For the text-containing cell, return its midpoint in [x, y] coordinate format. 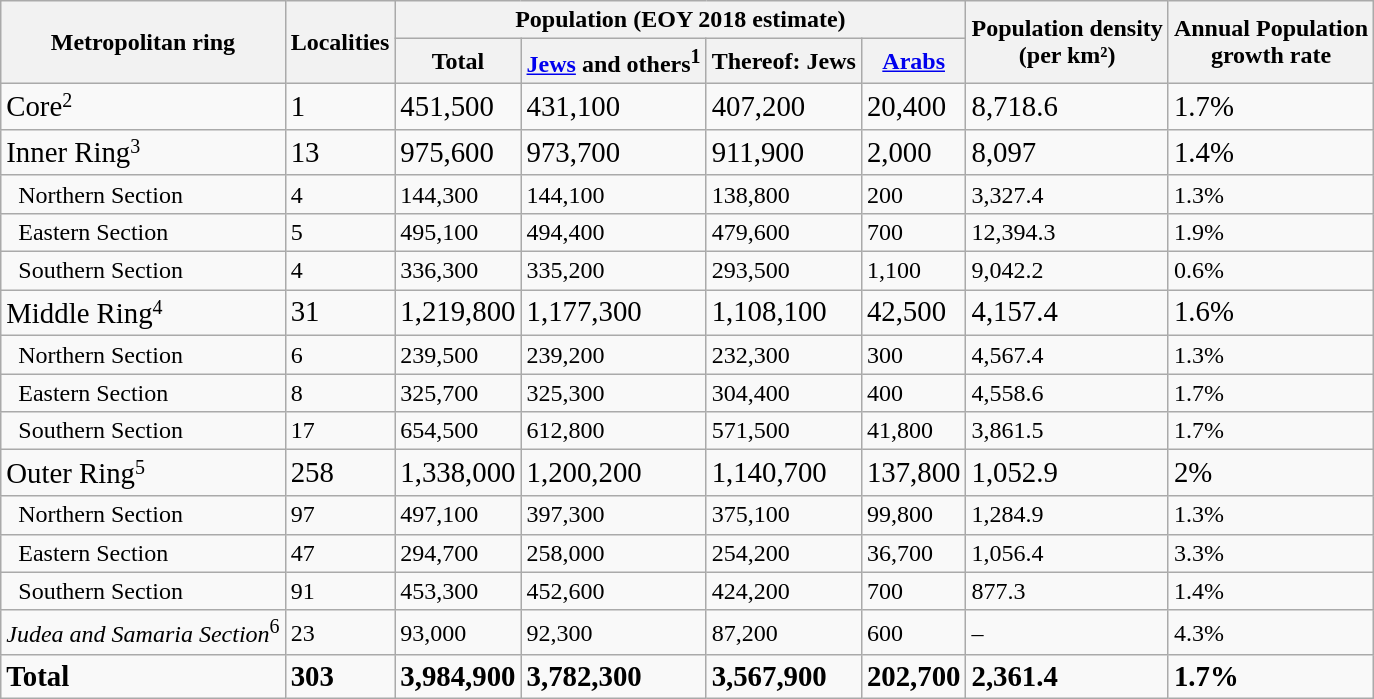
1,140,700 [784, 473]
975,600 [458, 152]
1,100 [914, 271]
1,056.4 [1067, 553]
Jews and others1 [614, 62]
911,900 [784, 152]
Inner Ring3 [143, 152]
293,500 [784, 271]
325,300 [614, 393]
137,800 [914, 473]
3,327.4 [1067, 194]
335,200 [614, 271]
8,097 [1067, 152]
Arabs [914, 62]
239,200 [614, 355]
1,177,300 [614, 313]
8,718.6 [1067, 106]
23 [340, 632]
300 [914, 355]
13 [340, 152]
20,400 [914, 106]
1.6% [1270, 313]
397,300 [614, 515]
99,800 [914, 515]
5 [340, 233]
91 [340, 591]
144,300 [458, 194]
1,108,100 [784, 313]
Middle Ring4 [143, 313]
3,567,900 [784, 677]
3,984,900 [458, 677]
2,000 [914, 152]
3,782,300 [614, 677]
144,100 [614, 194]
407,200 [784, 106]
36,700 [914, 553]
Localities [340, 42]
451,500 [458, 106]
17 [340, 431]
1.9% [1270, 233]
42,500 [914, 313]
431,100 [614, 106]
200 [914, 194]
232,300 [784, 355]
258 [340, 473]
452,600 [614, 591]
Population density(per km²) [1067, 42]
97 [340, 515]
1,052.9 [1067, 473]
Judea and Samaria Section6 [143, 632]
495,100 [458, 233]
1,338,000 [458, 473]
375,100 [784, 515]
3.3% [1270, 553]
93,000 [458, 632]
202,700 [914, 677]
654,500 [458, 431]
138,800 [784, 194]
1 [340, 106]
1,284.9 [1067, 515]
239,500 [458, 355]
Metropolitan ring [143, 42]
612,800 [614, 431]
4,157.4 [1067, 313]
Outer Ring5 [143, 473]
9,042.2 [1067, 271]
877.3 [1067, 591]
0.6% [1270, 271]
47 [340, 553]
4,558.6 [1067, 393]
92,300 [614, 632]
2,361.4 [1067, 677]
571,500 [784, 431]
Core2 [143, 106]
6 [340, 355]
87,200 [784, 632]
973,700 [614, 152]
1,219,800 [458, 313]
– [1067, 632]
294,700 [458, 553]
41,800 [914, 431]
600 [914, 632]
304,400 [784, 393]
3,861.5 [1067, 431]
400 [914, 393]
325,700 [458, 393]
424,200 [784, 591]
4.3% [1270, 632]
303 [340, 677]
Thereof: Jews [784, 62]
497,100 [458, 515]
8 [340, 393]
336,300 [458, 271]
Annual Populationgrowth rate [1270, 42]
1,200,200 [614, 473]
31 [340, 313]
258,000 [614, 553]
453,300 [458, 591]
494,400 [614, 233]
12,394.3 [1067, 233]
4,567.4 [1067, 355]
479,600 [784, 233]
254,200 [784, 553]
Population (EOY 2018 estimate) [680, 20]
2% [1270, 473]
